For the text-containing cell, return its midpoint in [x, y] coordinate format. 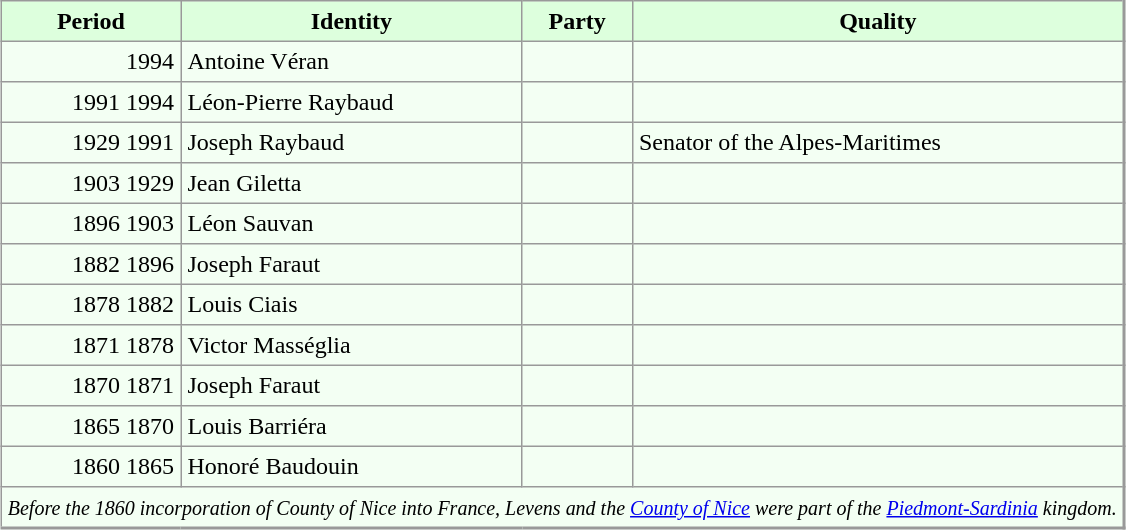
1870 1871 [91, 385]
Identity [352, 21]
Louis Ciais [352, 304]
1878 1882 [91, 304]
Antoine Véran [352, 61]
Léon Sauvan [352, 223]
1896 1903 [91, 223]
1929 1991 [91, 142]
Before the 1860 incorporation of County of Nice into France, Levens and the County of Nice were part of the Piedmont-Sardinia kingdom. [562, 508]
Honoré Baudouin [352, 466]
1903 1929 [91, 183]
Louis Barriéra [352, 426]
Senator of the Alpes-Maritimes [878, 142]
Joseph Raybaud [352, 142]
Period [91, 21]
Victor Masséglia [352, 345]
1991 1994 [91, 102]
Party [577, 21]
Jean Giletta [352, 183]
1865 1870 [91, 426]
1871 1878 [91, 345]
1860 1865 [91, 466]
1994 [91, 61]
Quality [878, 21]
Léon-Pierre Raybaud [352, 102]
1882 1896 [91, 264]
